Search for the cell housing the specified text and yield its [X, Y] center coordinate. 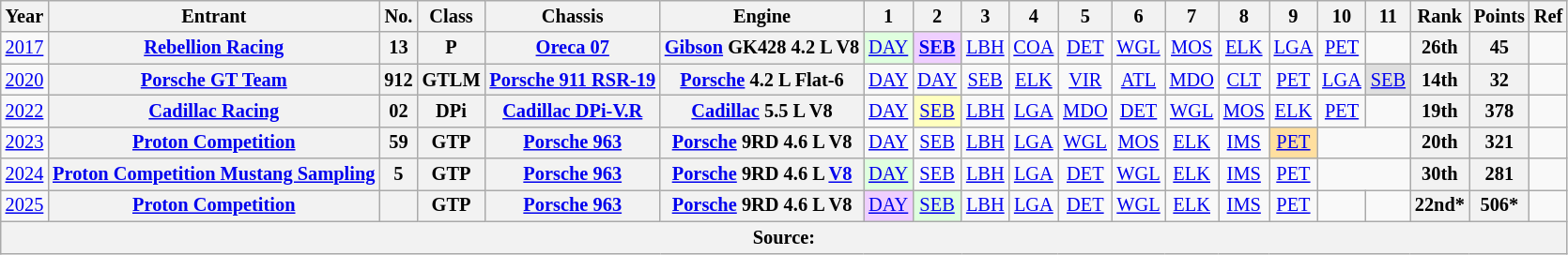
506* [1499, 205]
2023 [24, 142]
2 [937, 16]
Oreca 07 [573, 48]
Points [1499, 16]
02 [398, 111]
Porsche 4.2 L Flat-6 [762, 80]
1 [888, 16]
321 [1499, 142]
Rank [1440, 16]
9 [1294, 16]
2022 [24, 111]
CLT [1244, 80]
COA [1033, 48]
VIR [1085, 80]
Engine [762, 16]
GTLM [452, 80]
Year [24, 16]
22nd* [1440, 205]
Chassis [573, 16]
2024 [24, 174]
P [452, 48]
11 [1388, 16]
45 [1499, 48]
32 [1499, 80]
912 [398, 80]
ATL [1138, 80]
Cadillac 5.5 L V8 [762, 111]
19th [1440, 111]
20th [1440, 142]
4 [1033, 16]
7 [1192, 16]
2020 [24, 80]
Source: [784, 237]
No. [398, 16]
30th [1440, 174]
Ref [1548, 16]
10 [1342, 16]
Gibson GK428 4.2 L V8 [762, 48]
378 [1499, 111]
Porsche GT Team [214, 80]
Rebellion Racing [214, 48]
Class [452, 16]
3 [985, 16]
Porsche 911 RSR-19 [573, 80]
Cadillac DPi-V.R [573, 111]
2017 [24, 48]
Cadillac Racing [214, 111]
6 [1138, 16]
Proton Competition Mustang Sampling [214, 174]
26th [1440, 48]
8 [1244, 16]
14th [1440, 80]
2025 [24, 205]
59 [398, 142]
13 [398, 48]
DPi [452, 111]
281 [1499, 174]
Entrant [214, 16]
